Search for the cell housing the specified text and yield its [x, y] center coordinate. 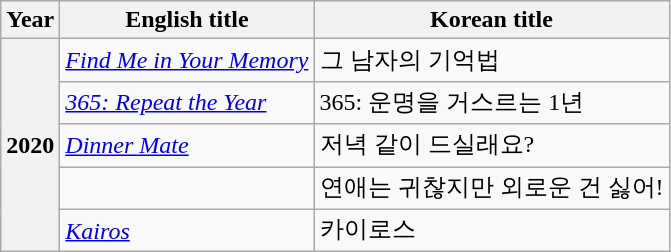
Dinner Mate [187, 146]
365: 운명을 거스르는 1년 [492, 102]
Korean title [492, 20]
Kairos [187, 230]
2020 [30, 146]
카이로스 [492, 230]
English title [187, 20]
저녁 같이 드실래요? [492, 146]
365: Repeat the Year [187, 102]
Year [30, 20]
연애는 귀찮지만 외로운 건 싫어! [492, 188]
그 남자의 기억법 [492, 60]
Find Me in Your Memory [187, 60]
